Return the [X, Y] coordinate for the center point of the cell that contains the specified text.  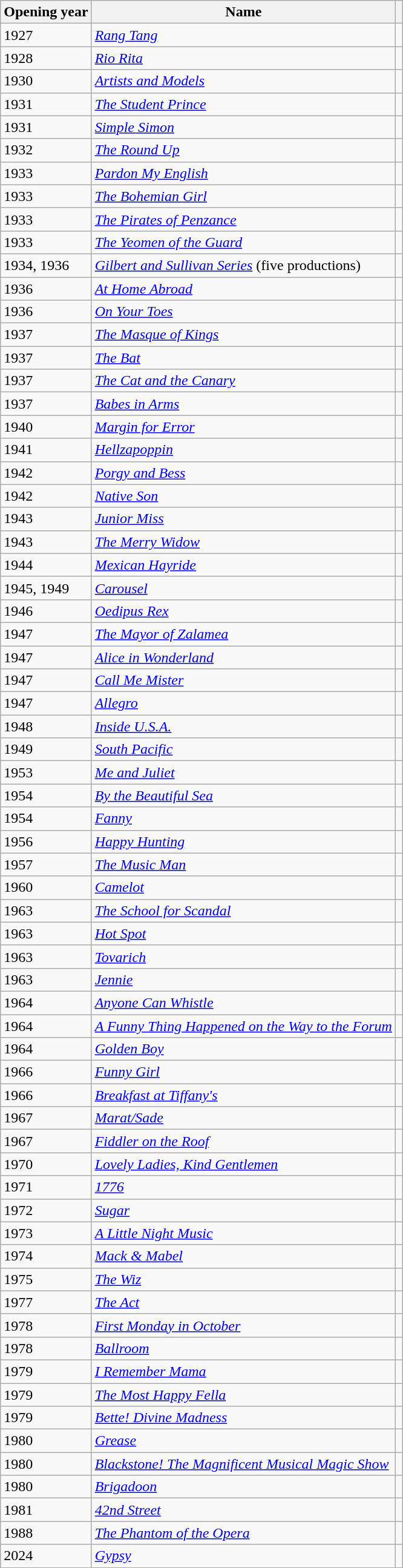
By the Beautiful Sea [243, 796]
Blackstone! The Magnificent Musical Magic Show [243, 1464]
1973 [46, 1233]
Carousel [243, 588]
Bette! Divine Madness [243, 1418]
The Phantom of the Opera [243, 1533]
A Funny Thing Happened on the Way to the Forum [243, 1026]
1949 [46, 749]
The Merry Widow [243, 542]
1957 [46, 865]
Artists and Models [243, 81]
Sugar [243, 1210]
Gypsy [243, 1556]
The Yeomen of the Guard [243, 242]
On Your Toes [243, 312]
Babes in Arms [243, 404]
Lovely Ladies, Kind Gentlemen [243, 1164]
1927 [46, 35]
Tovarich [243, 957]
Jennie [243, 980]
Gilbert and Sullivan Series (five productions) [243, 265]
The Cat and the Canary [243, 381]
1944 [46, 565]
Happy Hunting [243, 842]
The Bat [243, 358]
Hellzapoppin [243, 450]
1974 [46, 1256]
Me and Juliet [243, 772]
The Bohemian Girl [243, 196]
1971 [46, 1187]
1956 [46, 842]
Camelot [243, 888]
Ballroom [243, 1348]
Call Me Mister [243, 680]
The School for Scandal [243, 911]
Margin for Error [243, 427]
Mack & Mabel [243, 1256]
Mexican Hayride [243, 565]
42nd Street [243, 1510]
Pardon My English [243, 173]
A Little Night Music [243, 1233]
Anyone Can Whistle [243, 1003]
1945, 1949 [46, 588]
The Wiz [243, 1279]
Funny Girl [243, 1072]
Rio Rita [243, 58]
Hot Spot [243, 934]
1940 [46, 427]
Marat/Sade [243, 1118]
The Student Prince [243, 104]
Simple Simon [243, 127]
The Mayor of Zalamea [243, 634]
Fiddler on the Roof [243, 1141]
The Music Man [243, 865]
Oedipus Rex [243, 611]
The Pirates of Penzance [243, 219]
1960 [46, 888]
Inside U.S.A. [243, 726]
1948 [46, 726]
Golden Boy [243, 1049]
1941 [46, 450]
Alice in Wonderland [243, 657]
Brigadoon [243, 1487]
First Monday in October [243, 1325]
1972 [46, 1210]
1928 [46, 58]
1953 [46, 772]
I Remember Mama [243, 1371]
1946 [46, 611]
1975 [46, 1279]
2024 [46, 1556]
The Most Happy Fella [243, 1394]
The Round Up [243, 150]
Native Son [243, 496]
Opening year [46, 12]
Grease [243, 1441]
1977 [46, 1302]
Name [243, 12]
Allegro [243, 703]
Junior Miss [243, 519]
1988 [46, 1533]
Fanny [243, 819]
South Pacific [243, 749]
At Home Abroad [243, 289]
1970 [46, 1164]
The Act [243, 1302]
1981 [46, 1510]
1776 [243, 1187]
1930 [46, 81]
1934, 1936 [46, 265]
Porgy and Bess [243, 473]
1932 [46, 150]
Breakfast at Tiffany's [243, 1095]
The Masque of Kings [243, 335]
Rang Tang [243, 35]
